Provide the (X, Y) coordinate of the cell's center where the given text is located.  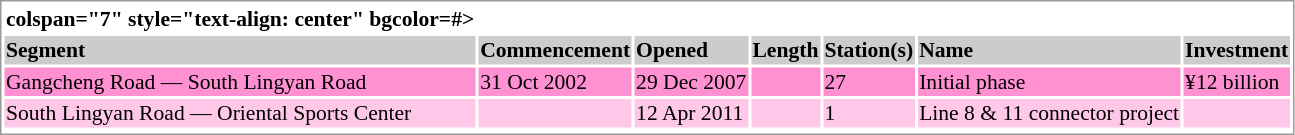
Line 8 & 11 connector project (1050, 113)
27 (869, 82)
Segment (240, 50)
Opened (692, 50)
Commencement (556, 50)
Gangcheng Road — South Lingyan Road (240, 82)
31 Oct 2002 (556, 82)
1 (869, 113)
colspan="7" style="text-align: center" bgcolor=#> (240, 18)
Name (1050, 50)
Initial phase (1050, 82)
¥12 billion (1237, 82)
Investment (1237, 50)
Length (786, 50)
Station(s) (869, 50)
12 Apr 2011 (692, 113)
29 Dec 2007 (692, 82)
South Lingyan Road — Oriental Sports Center (240, 113)
